For the text-containing cell, return its midpoint in (x, y) coordinate format. 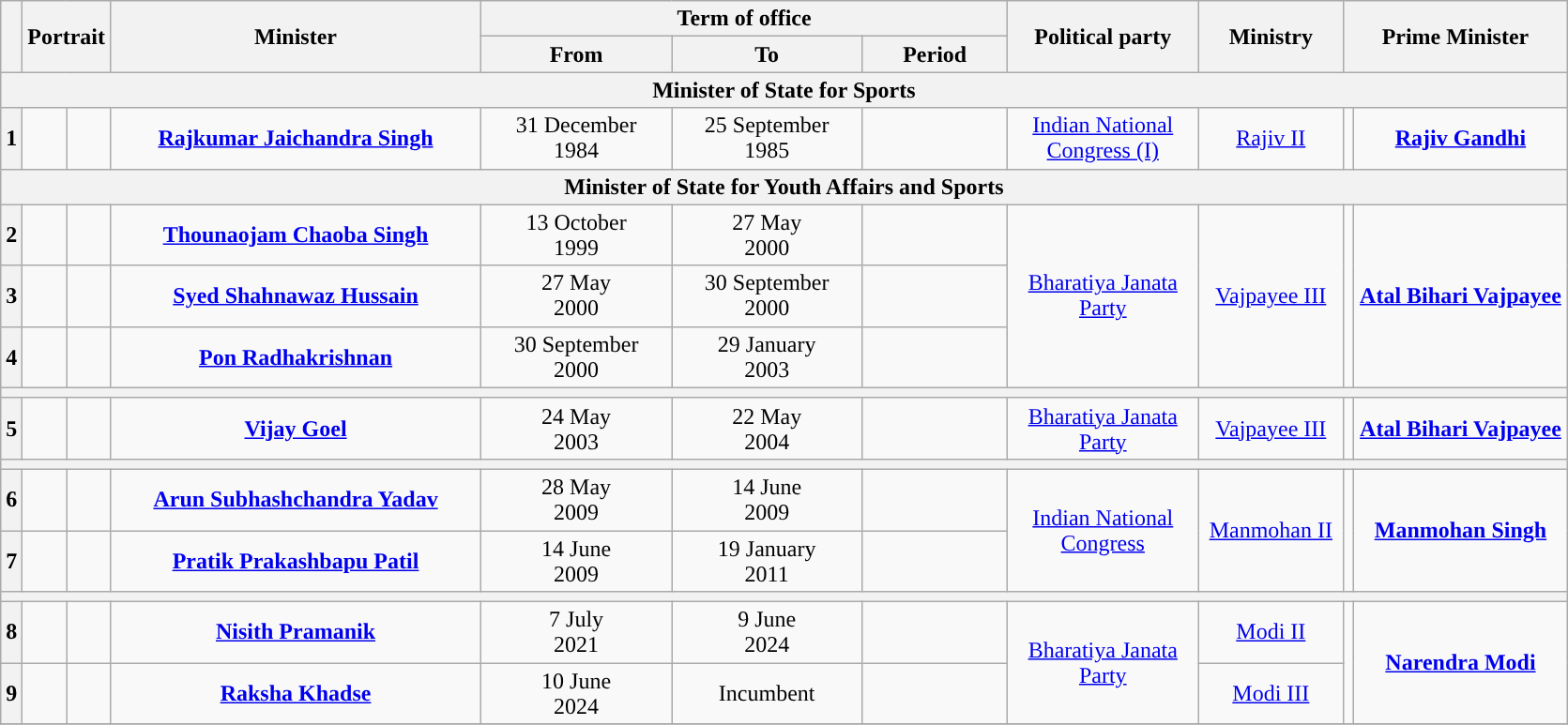
Narendra Modi (1460, 663)
28 May2009 (576, 499)
2 (11, 234)
7 (11, 561)
Indian National Congress (I) (1104, 139)
Modi II (1271, 632)
Modi III (1271, 694)
Raksha Khadse (295, 694)
22 May2004 (768, 428)
1 (11, 139)
Thounaojam Chaoba Singh (295, 234)
9 June2024 (768, 632)
Political party (1104, 37)
31 December1984 (576, 139)
24 May2003 (576, 428)
Pratik Prakashbapu Patil (295, 561)
Term of office (745, 19)
Manmohan Singh (1460, 530)
Minister (295, 37)
4 (11, 356)
Rajiv Gandhi (1460, 139)
To (768, 54)
Rajiv II (1271, 139)
Ministry (1271, 37)
Rajkumar Jaichandra Singh (295, 139)
Arun Subhashchandra Yadav (295, 499)
6 (11, 499)
Prime Minister (1455, 37)
5 (11, 428)
3 (11, 296)
Period (935, 54)
Minister of State for Youth Affairs and Sports (784, 187)
Indian National Congress (1104, 530)
13 October1999 (576, 234)
29 January2003 (768, 356)
Portrait (67, 37)
Incumbent (768, 694)
Syed Shahnawaz Hussain (295, 296)
9 (11, 694)
Minister of State for Sports (784, 90)
From (576, 54)
Manmohan II (1271, 530)
25 September1985 (768, 139)
19 January2011 (768, 561)
Vijay Goel (295, 428)
Nisith Pramanik (295, 632)
Pon Radhakrishnan (295, 356)
10 June2024 (576, 694)
8 (11, 632)
7 July2021 (576, 632)
